Return the [X, Y] coordinate for the center point of the cell that contains the specified text.  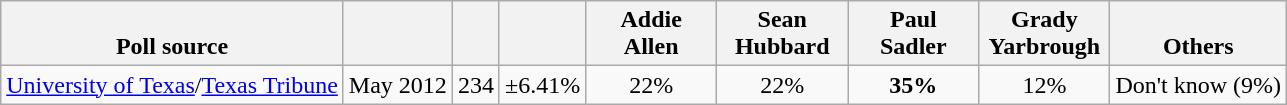
±6.41% [542, 85]
234 [476, 85]
GradyYarbrough [1044, 34]
AddieAllen [652, 34]
May 2012 [398, 85]
Others [1198, 34]
35% [914, 85]
Don't know (9%) [1198, 85]
12% [1044, 85]
SeanHubbard [782, 34]
Poll source [172, 34]
PaulSadler [914, 34]
University of Texas/Texas Tribune [172, 85]
